From the cell containing the given text, extract its center point as (X, Y) coordinate. 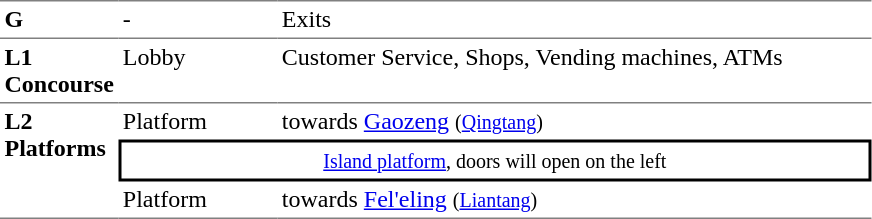
Platform (198, 122)
Exits (574, 19)
Customer Service, Shops, Vending machines, ATMs (574, 71)
Island platform, doors will open on the left (494, 161)
Lobby (198, 71)
towards Gaozeng (Qingtang) (574, 122)
- (198, 19)
G (59, 19)
L1Concourse (59, 71)
